Capture the cell that displays the provided text and extract its [x, y] central coordinate. 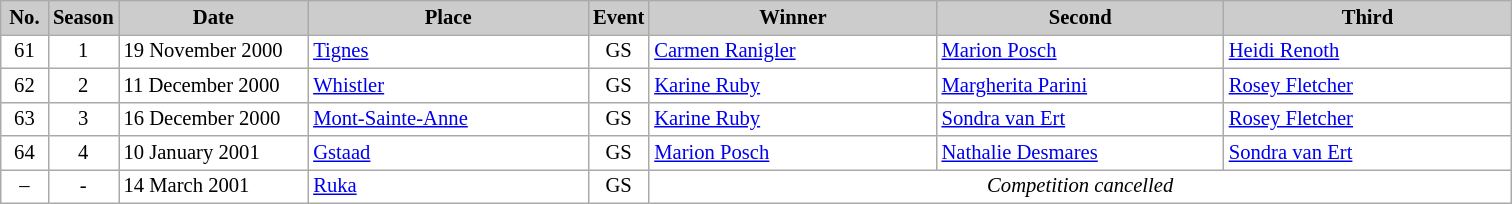
No. [24, 17]
3 [83, 119]
61 [24, 51]
Ruka [448, 186]
Margherita Parini [1080, 85]
Whistler [448, 85]
Mont-Sainte-Anne [448, 119]
Nathalie Desmares [1080, 153]
Competition cancelled [1080, 186]
19 November 2000 [213, 51]
- [83, 186]
62 [24, 85]
64 [24, 153]
14 March 2001 [213, 186]
Second [1080, 17]
16 December 2000 [213, 119]
4 [83, 153]
63 [24, 119]
Heidi Renoth [1368, 51]
10 January 2001 [213, 153]
Place [448, 17]
Tignes [448, 51]
Carmen Ranigler [792, 51]
Third [1368, 17]
– [24, 186]
2 [83, 85]
1 [83, 51]
Winner [792, 17]
Gstaad [448, 153]
Event [618, 17]
11 December 2000 [213, 85]
Date [213, 17]
Season [83, 17]
